For the text-containing cell, return its midpoint in (x, y) coordinate format. 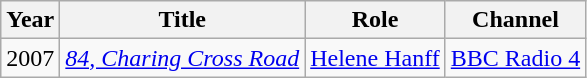
2007 (30, 58)
Helene Hanff (376, 58)
Role (376, 20)
Title (182, 20)
84, Charing Cross Road (182, 58)
BBC Radio 4 (515, 58)
Channel (515, 20)
Year (30, 20)
